Return the (x, y) coordinate for the center point of the cell that contains the specified text.  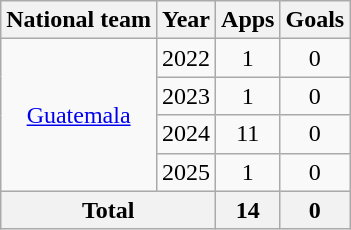
Apps (248, 20)
2024 (186, 134)
2022 (186, 58)
2025 (186, 172)
Guatemala (79, 115)
14 (248, 210)
2023 (186, 96)
11 (248, 134)
Goals (315, 20)
National team (79, 20)
Year (186, 20)
Total (108, 210)
